Provide the [X, Y] coordinate of the cell's center where the given text is located.  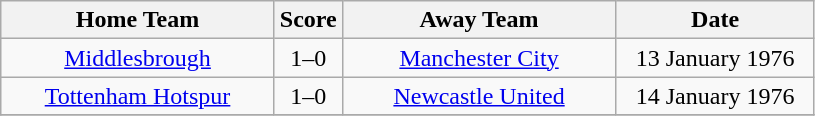
Newcastle United [479, 96]
Middlesbrough [138, 58]
Tottenham Hotspur [138, 96]
Home Team [138, 20]
Score [308, 20]
Manchester City [479, 58]
13 January 1976 [716, 58]
Away Team [479, 20]
Date [716, 20]
14 January 1976 [716, 96]
